Scan for the cell matching the given text and deliver its [x, y] coordinate at center. 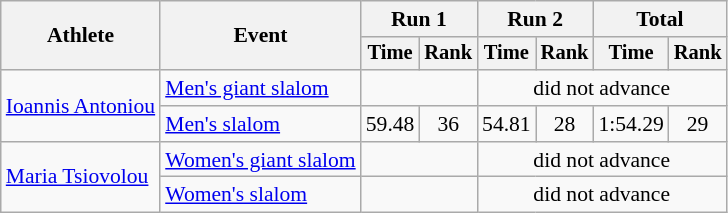
Women's slalom [260, 195]
36 [448, 124]
29 [698, 124]
Total [660, 19]
Ioannis Antoniou [80, 106]
Event [260, 36]
Men's slalom [260, 124]
Run 2 [535, 19]
Run 1 [419, 19]
1:54.29 [630, 124]
54.81 [506, 124]
28 [565, 124]
Men's giant slalom [260, 88]
Women's giant slalom [260, 160]
Maria Tsiovolou [80, 178]
Athlete [80, 36]
59.48 [390, 124]
